Locate the cell with the specified text and output its [X, Y] center coordinate. 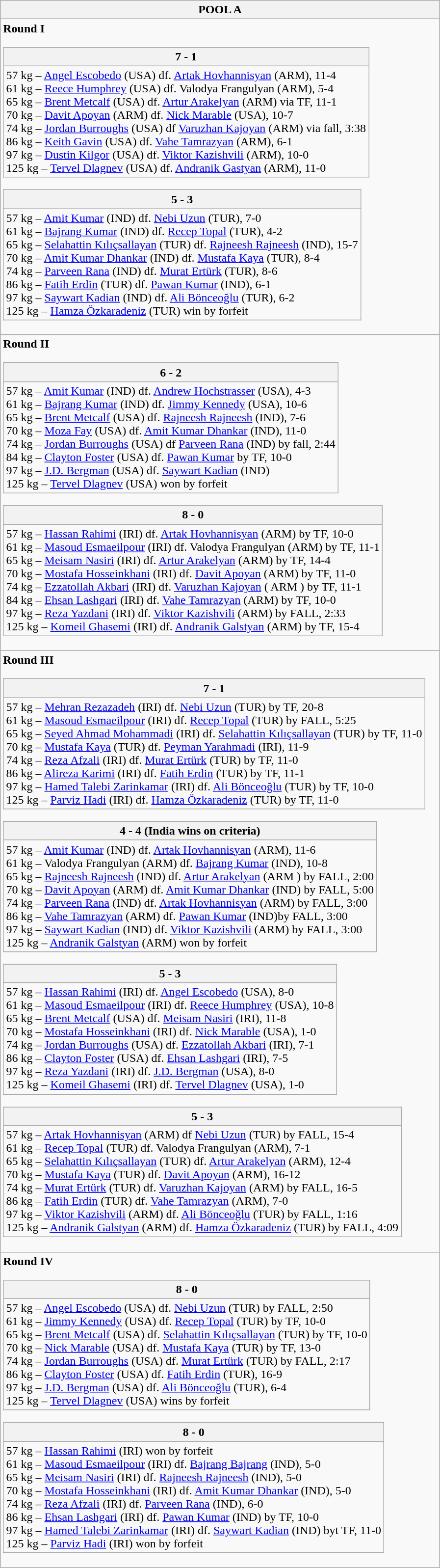
4 - 4 (India wins on criteria) [190, 831]
6 - 2 [171, 372]
POOL A [220, 10]
